Provide the (X, Y) coordinate of the cell's center where the given text is located.  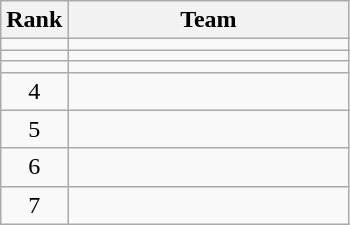
5 (34, 129)
Team (208, 20)
6 (34, 167)
4 (34, 91)
Rank (34, 20)
7 (34, 205)
